Search for the cell housing the specified text and yield its [X, Y] center coordinate. 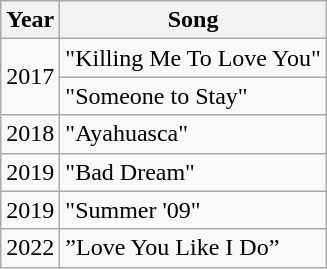
2022 [30, 248]
Song [194, 20]
"Summer '09" [194, 210]
2018 [30, 134]
”Love You Like I Do” [194, 248]
Year [30, 20]
"Bad Dream" [194, 172]
"Ayahuasca" [194, 134]
"Killing Me To Love You" [194, 58]
2017 [30, 77]
"Someone to Stay" [194, 96]
